Capture the cell that displays the provided text and extract its (X, Y) central coordinate. 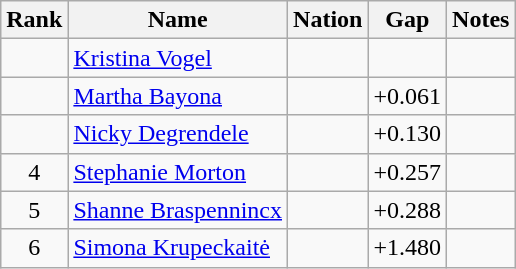
Gap (408, 20)
+1.480 (408, 248)
Shanne Braspennincx (178, 210)
+0.061 (408, 96)
+0.288 (408, 210)
Nicky Degrendele (178, 134)
Nation (328, 20)
5 (34, 210)
+0.257 (408, 172)
+0.130 (408, 134)
Kristina Vogel (178, 58)
6 (34, 248)
Notes (481, 20)
Stephanie Morton (178, 172)
Simona Krupeckaitė (178, 248)
4 (34, 172)
Name (178, 20)
Rank (34, 20)
Martha Bayona (178, 96)
